Return [X, Y] of the center of cell containing provided text 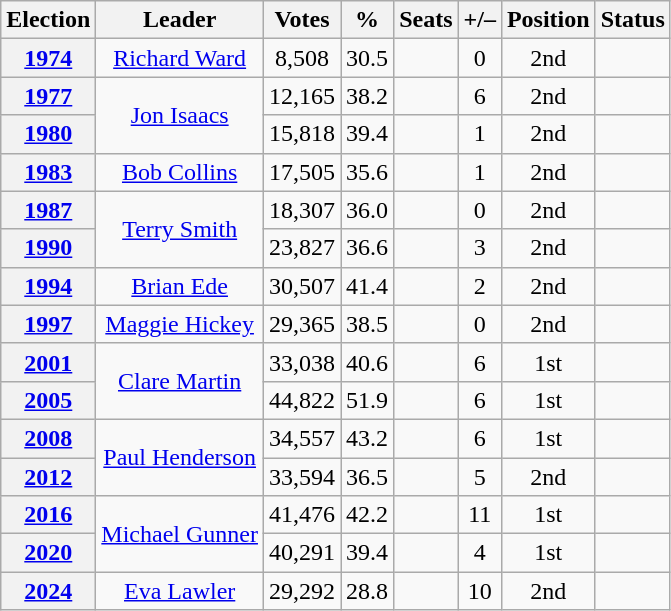
1990 [48, 248]
33,038 [302, 362]
Richard Ward [180, 58]
40,291 [302, 553]
33,594 [302, 477]
Brian Ede [180, 286]
Bob Collins [180, 172]
35.6 [368, 172]
29,365 [302, 324]
Jon Isaacs [180, 115]
30.5 [368, 58]
1974 [48, 58]
2 [480, 286]
36.5 [368, 477]
1977 [48, 96]
10 [480, 591]
2012 [48, 477]
1987 [48, 210]
23,827 [302, 248]
1994 [48, 286]
40.6 [368, 362]
Eva Lawler [180, 591]
3 [480, 248]
Position [548, 20]
2016 [48, 515]
36.6 [368, 248]
+/– [480, 20]
41,476 [302, 515]
8,508 [302, 58]
15,818 [302, 134]
Terry Smith [180, 229]
38.5 [368, 324]
Status [632, 20]
2020 [48, 553]
Election [48, 20]
Michael Gunner [180, 534]
43.2 [368, 438]
12,165 [302, 96]
41.4 [368, 286]
5 [480, 477]
Votes [302, 20]
2008 [48, 438]
42.2 [368, 515]
38.2 [368, 96]
34,557 [302, 438]
11 [480, 515]
1997 [48, 324]
1983 [48, 172]
18,307 [302, 210]
Clare Martin [180, 381]
2005 [48, 400]
17,505 [302, 172]
Leader [180, 20]
44,822 [302, 400]
30,507 [302, 286]
51.9 [368, 400]
% [368, 20]
Seats [426, 20]
2001 [48, 362]
1980 [48, 134]
2024 [48, 591]
Paul Henderson [180, 457]
4 [480, 553]
36.0 [368, 210]
28.8 [368, 591]
29,292 [302, 591]
Maggie Hickey [180, 324]
